Find where the given text appears and provide that cell's center as [X, Y] coordinate. 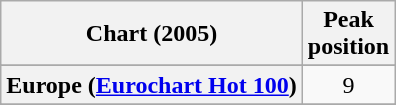
Chart (2005) [152, 34]
9 [348, 85]
Peakposition [348, 34]
Europe (Eurochart Hot 100) [152, 85]
